Output the (x, y) coordinate of the center of the cell containing the given text.  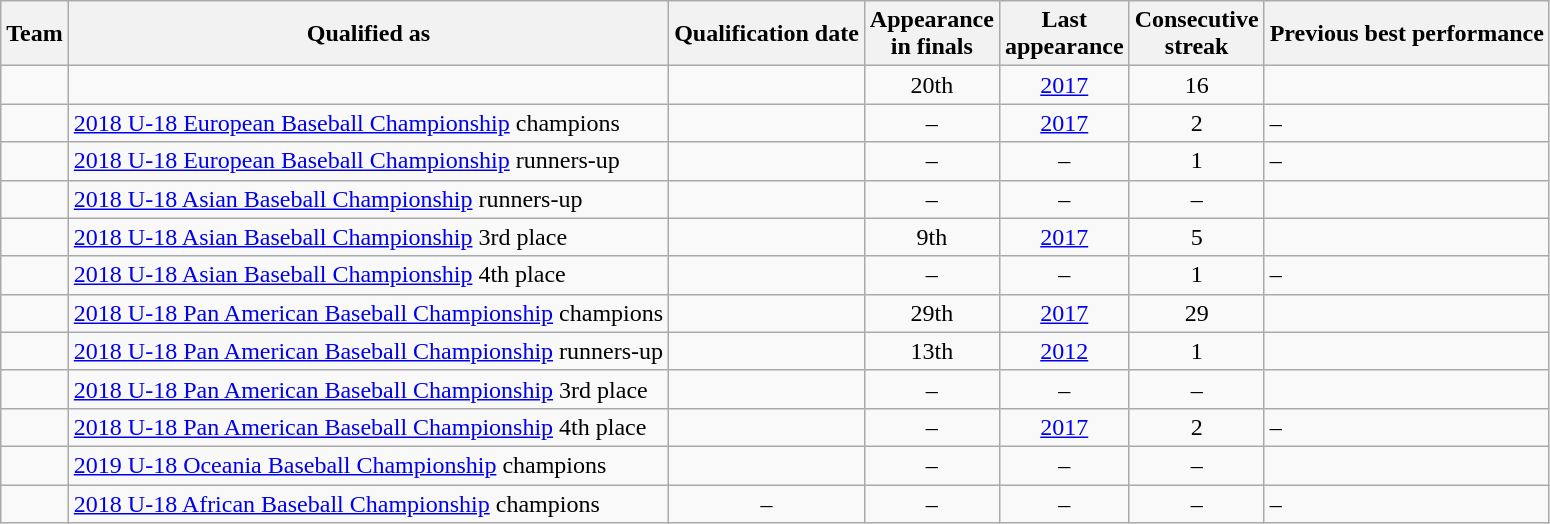
Qualification date (767, 34)
2018 U-18 Pan American Baseball Championship runners-up (368, 351)
2018 U-18 Asian Baseball Championship 4th place (368, 275)
Team (35, 34)
Appearancein finals (932, 34)
13th (932, 351)
2018 U-18 African Baseball Championship champions (368, 503)
2018 U-18 Asian Baseball Championship runners-up (368, 199)
9th (932, 237)
2019 U-18 Oceania Baseball Championship champions (368, 465)
2012 (1064, 351)
Previous best performance (1406, 34)
2018 U-18 European Baseball Championship champions (368, 123)
Consecutivestreak (1196, 34)
2018 U-18 Pan American Baseball Championship 3rd place (368, 389)
29th (932, 313)
20th (932, 85)
5 (1196, 237)
2018 U-18 European Baseball Championship runners-up (368, 161)
2018 U-18 Pan American Baseball Championship 4th place (368, 427)
Lastappearance (1064, 34)
2018 U-18 Asian Baseball Championship 3rd place (368, 237)
2018 U-18 Pan American Baseball Championship champions (368, 313)
29 (1196, 313)
Qualified as (368, 34)
16 (1196, 85)
